Provide the (x, y) coordinate of the cell's center where the given text is located.  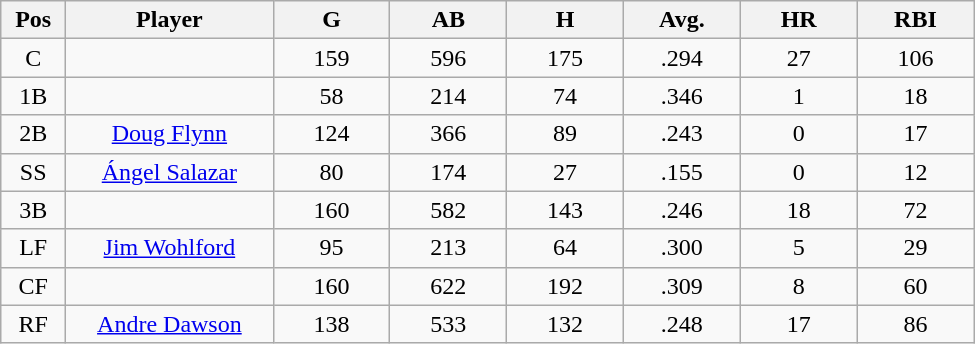
86 (916, 324)
95 (332, 248)
58 (332, 96)
159 (332, 58)
.346 (682, 96)
Pos (34, 20)
CF (34, 286)
.294 (682, 58)
74 (566, 96)
533 (448, 324)
64 (566, 248)
LF (34, 248)
214 (448, 96)
213 (448, 248)
.300 (682, 248)
143 (566, 210)
RF (34, 324)
5 (798, 248)
SS (34, 172)
Jim Wohlford (170, 248)
3B (34, 210)
106 (916, 58)
124 (332, 134)
.309 (682, 286)
.246 (682, 210)
622 (448, 286)
HR (798, 20)
Avg. (682, 20)
Andre Dawson (170, 324)
G (332, 20)
175 (566, 58)
.248 (682, 324)
.155 (682, 172)
29 (916, 248)
Ángel Salazar (170, 172)
366 (448, 134)
138 (332, 324)
H (566, 20)
132 (566, 324)
60 (916, 286)
.243 (682, 134)
AB (448, 20)
8 (798, 286)
1 (798, 96)
12 (916, 172)
72 (916, 210)
2B (34, 134)
Player (170, 20)
192 (566, 286)
80 (332, 172)
1B (34, 96)
89 (566, 134)
RBI (916, 20)
582 (448, 210)
596 (448, 58)
174 (448, 172)
C (34, 58)
Doug Flynn (170, 134)
